For the text-containing cell, return its midpoint in (X, Y) coordinate format. 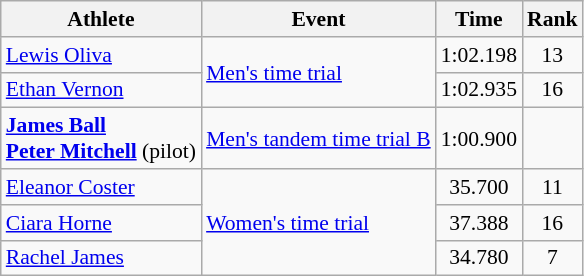
Ciara Horne (101, 223)
Men's time trial (318, 72)
13 (552, 55)
11 (552, 187)
Eleanor Coster (101, 187)
Ethan Vernon (101, 90)
Rank (552, 19)
34.780 (479, 258)
35.700 (479, 187)
37.388 (479, 223)
1:02.198 (479, 55)
Time (479, 19)
James BallPeter Mitchell (pilot) (101, 138)
Women's time trial (318, 222)
Rachel James (101, 258)
Athlete (101, 19)
Event (318, 19)
1:00.900 (479, 138)
Men's tandem time trial B (318, 138)
Lewis Oliva (101, 55)
7 (552, 258)
1:02.935 (479, 90)
